Locate the cell with the specified text and output its [X, Y] center coordinate. 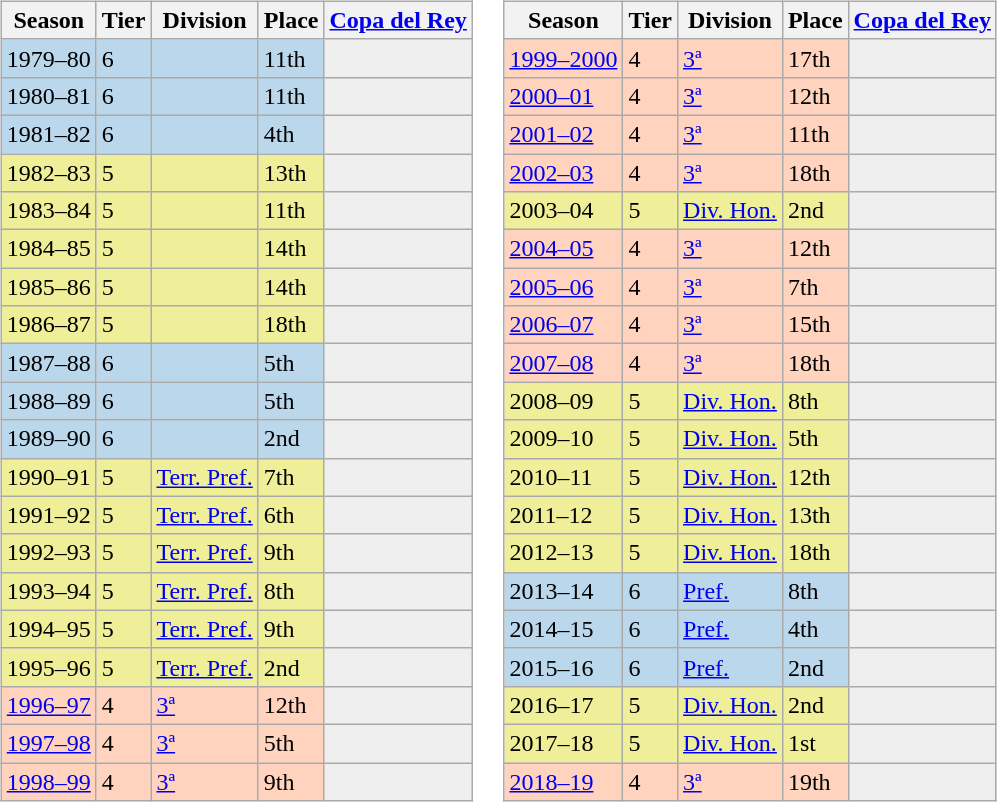
2015–16 [564, 667]
1986–87 [48, 325]
19th [815, 781]
2017–18 [564, 743]
2007–08 [564, 363]
1st [815, 743]
6th [291, 515]
2000–01 [564, 96]
2012–13 [564, 553]
2008–09 [564, 401]
2018–19 [564, 781]
1979–80 [48, 58]
2005–06 [564, 287]
17th [815, 58]
2006–07 [564, 325]
1981–82 [48, 134]
1989–90 [48, 439]
1996–97 [48, 705]
1980–81 [48, 96]
1983–84 [48, 211]
2013–14 [564, 591]
1985–86 [48, 287]
2004–05 [564, 249]
2010–11 [564, 477]
1987–88 [48, 363]
1993–94 [48, 591]
1984–85 [48, 249]
1999–2000 [564, 58]
1994–95 [48, 629]
1982–83 [48, 173]
1997–98 [48, 743]
2016–17 [564, 705]
1991–92 [48, 515]
15th [815, 325]
2011–12 [564, 515]
1995–96 [48, 667]
2002–03 [564, 173]
1998–99 [48, 781]
2003–04 [564, 211]
2001–02 [564, 134]
2014–15 [564, 629]
1990–91 [48, 477]
1988–89 [48, 401]
1992–93 [48, 553]
2009–10 [564, 439]
